Output the [X, Y] coordinate of the center of the cell containing the given text.  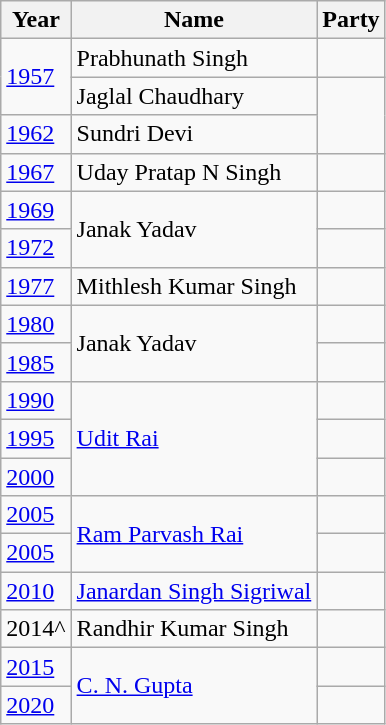
1962 [36, 134]
Party [351, 20]
1967 [36, 172]
Ram Parvash Rai [194, 534]
2000 [36, 477]
Mithlesh Kumar Singh [194, 286]
C. N. Gupta [194, 686]
2015 [36, 667]
1969 [36, 210]
Jaglal Chaudhary [194, 96]
Name [194, 20]
1985 [36, 362]
2020 [36, 705]
Udit Rai [194, 438]
Uday Pratap N Singh [194, 172]
1977 [36, 286]
1957 [36, 77]
2010 [36, 591]
1995 [36, 438]
1972 [36, 248]
2014^ [36, 629]
Randhir Kumar Singh [194, 629]
1980 [36, 324]
Sundri Devi [194, 134]
1990 [36, 400]
Year [36, 20]
Janardan Singh Sigriwal [194, 591]
Prabhunath Singh [194, 58]
